Capture the cell that displays the provided text and extract its [X, Y] central coordinate. 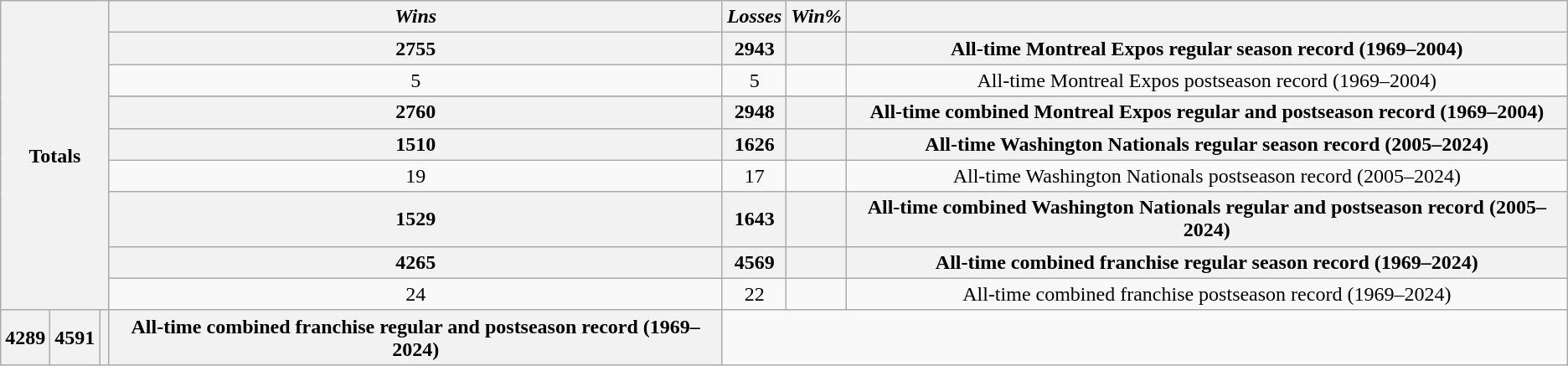
2948 [754, 112]
All-time combined franchise postseason record (1969–2024) [1206, 294]
1643 [754, 219]
All-time combined franchise regular season record (1969–2024) [1206, 262]
19 [415, 176]
4591 [75, 337]
All-time Montreal Expos regular season record (1969–2004) [1206, 49]
All-time Washington Nationals postseason record (2005–2024) [1206, 176]
All-time combined Montreal Expos regular and postseason record (1969–2004) [1206, 112]
4569 [754, 262]
All-time combined franchise regular and postseason record (1969–2024) [415, 337]
Win% [817, 17]
All-time Washington Nationals regular season record (2005–2024) [1206, 144]
4289 [25, 337]
17 [754, 176]
2755 [415, 49]
All-time combined Washington Nationals regular and postseason record (2005–2024) [1206, 219]
Totals [55, 156]
2943 [754, 49]
22 [754, 294]
1626 [754, 144]
1510 [415, 144]
1529 [415, 219]
2760 [415, 112]
Losses [754, 17]
All-time Montreal Expos postseason record (1969–2004) [1206, 80]
24 [415, 294]
4265 [415, 262]
Wins [415, 17]
